From the cell containing the given text, extract its center point as [X, Y] coordinate. 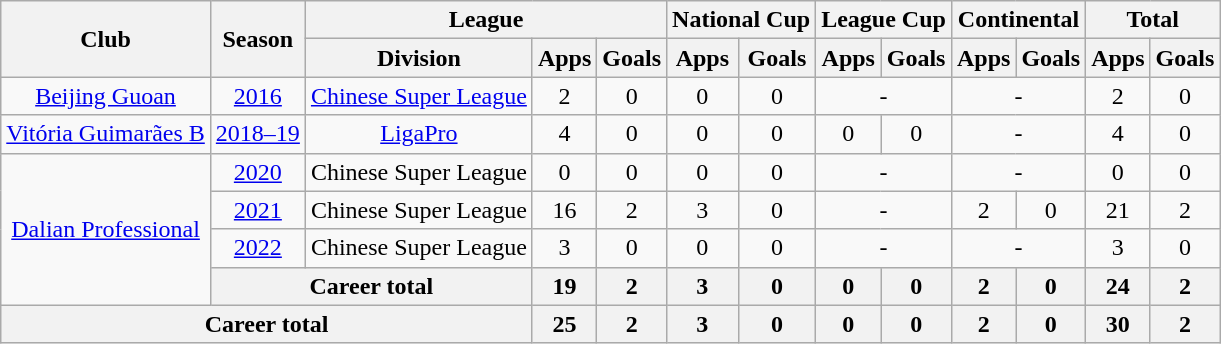
Continental [1018, 20]
Beijing Guoan [106, 96]
Dalian Professional [106, 229]
Total [1153, 20]
2020 [258, 172]
National Cup [742, 20]
Vitória Guimarães B [106, 134]
16 [564, 210]
League Cup [884, 20]
Club [106, 39]
2018–19 [258, 134]
30 [1118, 324]
LigaPro [418, 134]
21 [1118, 210]
2022 [258, 248]
2021 [258, 210]
24 [1118, 286]
19 [564, 286]
Season [258, 39]
League [486, 20]
2016 [258, 96]
Division [418, 58]
25 [564, 324]
